Search for the cell housing the specified text and yield its [X, Y] center coordinate. 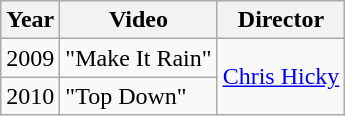
"Make It Rain" [138, 58]
2009 [30, 58]
2010 [30, 96]
Year [30, 20]
Video [138, 20]
Director [281, 20]
Chris Hicky [281, 77]
"Top Down" [138, 96]
